Scan for the cell matching the given text and deliver its (X, Y) coordinate at center. 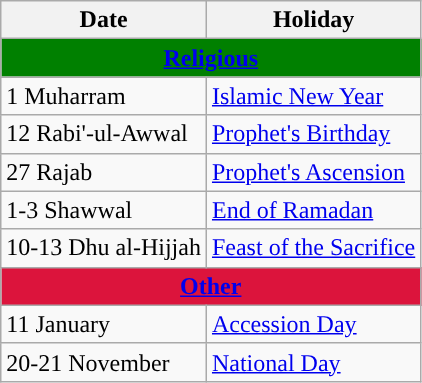
Religious (211, 58)
10-13 Dhu al-Hijjah (104, 248)
Islamic New Year (313, 96)
National Day (313, 362)
20-21 November (104, 362)
1 Muharram (104, 96)
Prophet's Birthday (313, 134)
12 Rabi'-ul-Awwal (104, 134)
Feast of the Sacrifice (313, 248)
1-3 Shawwal (104, 210)
Holiday (313, 20)
Other (211, 286)
27 Rajab (104, 172)
Date (104, 20)
11 January (104, 324)
Prophet's Ascension (313, 172)
End of Ramadan (313, 210)
Accession Day (313, 324)
